For the text-containing cell, return its midpoint in (x, y) coordinate format. 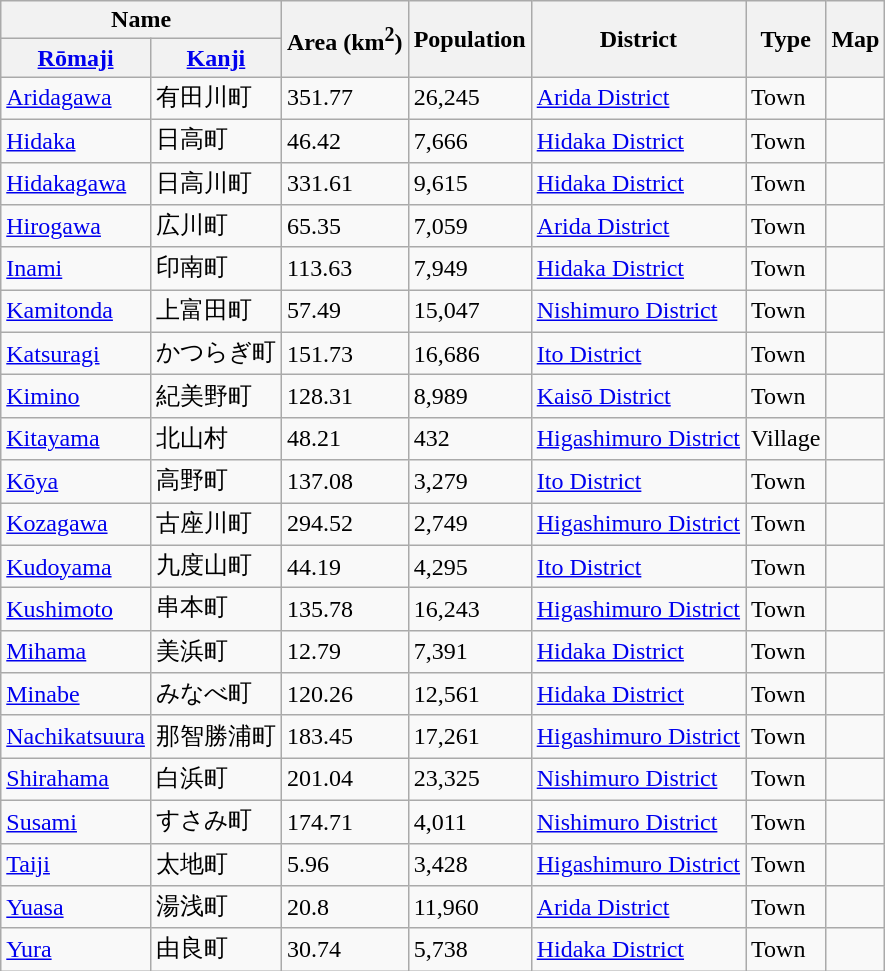
Hidaka (76, 140)
みなべ町 (216, 694)
広川町 (216, 226)
Kitayama (76, 438)
7,666 (470, 140)
Shirahama (76, 780)
Area (km2) (344, 39)
137.08 (344, 482)
Taiji (76, 864)
Minabe (76, 694)
Aridagawa (76, 98)
那智勝浦町 (216, 736)
Kushimoto (76, 610)
201.04 (344, 780)
Map (856, 39)
46.42 (344, 140)
有田川町 (216, 98)
すさみ町 (216, 822)
26,245 (470, 98)
5.96 (344, 864)
331.61 (344, 184)
8,989 (470, 396)
Inami (76, 268)
30.74 (344, 950)
2,749 (470, 524)
12,561 (470, 694)
日高町 (216, 140)
151.73 (344, 354)
Name (142, 20)
由良町 (216, 950)
Kanji (216, 58)
Yuasa (76, 908)
Kōya (76, 482)
351.77 (344, 98)
Kamitonda (76, 312)
Population (470, 39)
135.78 (344, 610)
Yura (76, 950)
Village (786, 438)
印南町 (216, 268)
古座川町 (216, 524)
23,325 (470, 780)
高野町 (216, 482)
48.21 (344, 438)
Susami (76, 822)
57.49 (344, 312)
紀美野町 (216, 396)
Kudoyama (76, 566)
4,011 (470, 822)
128.31 (344, 396)
Mihama (76, 652)
日高川町 (216, 184)
Kaisō District (638, 396)
3,428 (470, 864)
16,686 (470, 354)
7,059 (470, 226)
美浜町 (216, 652)
串本町 (216, 610)
11,960 (470, 908)
Nachikatsuura (76, 736)
白浜町 (216, 780)
Hirogawa (76, 226)
16,243 (470, 610)
5,738 (470, 950)
7,391 (470, 652)
294.52 (344, 524)
65.35 (344, 226)
7,949 (470, 268)
9,615 (470, 184)
九度山町 (216, 566)
Katsuragi (76, 354)
3,279 (470, 482)
113.63 (344, 268)
District (638, 39)
120.26 (344, 694)
17,261 (470, 736)
183.45 (344, 736)
Kimino (76, 396)
Type (786, 39)
湯浅町 (216, 908)
174.71 (344, 822)
12.79 (344, 652)
432 (470, 438)
北山村 (216, 438)
かつらぎ町 (216, 354)
太地町 (216, 864)
Rōmaji (76, 58)
Kozagawa (76, 524)
4,295 (470, 566)
上富田町 (216, 312)
44.19 (344, 566)
20.8 (344, 908)
15,047 (470, 312)
Hidakagawa (76, 184)
